Extract the (X, Y) coordinate from the center of the cell holding the provided text.  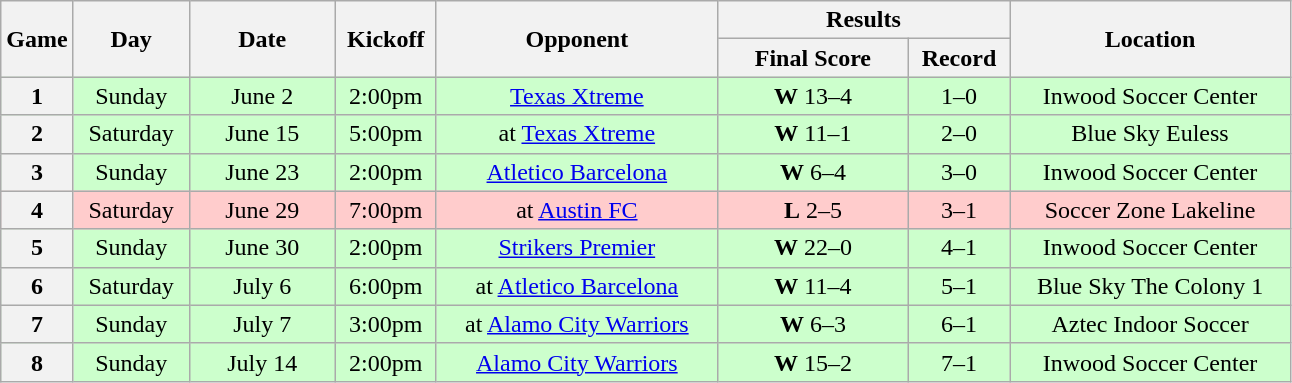
Date (262, 39)
June 30 (262, 248)
at Alamo City Warriors (576, 324)
L 2–5 (812, 210)
Final Score (812, 58)
Aztec Indoor Soccer (1150, 324)
2–0 (958, 134)
5 (37, 248)
6:00pm (386, 286)
June 15 (262, 134)
6 (37, 286)
June 29 (262, 210)
W 11–4 (812, 286)
Game (37, 39)
Day (131, 39)
3–1 (958, 210)
1–0 (958, 96)
Atletico Barcelona (576, 172)
at Atletico Barcelona (576, 286)
July 7 (262, 324)
7:00pm (386, 210)
at Texas Xtreme (576, 134)
W 22–0 (812, 248)
3:00pm (386, 324)
Results (863, 20)
7 (37, 324)
5:00pm (386, 134)
Strikers Premier (576, 248)
8 (37, 362)
W 6–4 (812, 172)
Texas Xtreme (576, 96)
2 (37, 134)
Opponent (576, 39)
at Austin FC (576, 210)
Location (1150, 39)
June 2 (262, 96)
3–0 (958, 172)
July 14 (262, 362)
W 6–3 (812, 324)
W 11–1 (812, 134)
July 6 (262, 286)
W 13–4 (812, 96)
W 15–2 (812, 362)
7–1 (958, 362)
3 (37, 172)
6–1 (958, 324)
4–1 (958, 248)
Record (958, 58)
June 23 (262, 172)
1 (37, 96)
Kickoff (386, 39)
Soccer Zone Lakeline (1150, 210)
4 (37, 210)
5–1 (958, 286)
Alamo City Warriors (576, 362)
Blue Sky Euless (1150, 134)
Blue Sky The Colony 1 (1150, 286)
